Pinpoint the cell where the given text exists, returning its [x, y] midpoint coordinate. 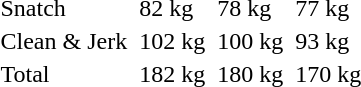
102 kg [172, 41]
100 kg [250, 41]
